Pinpoint the cell where the given text exists, returning its [X, Y] midpoint coordinate. 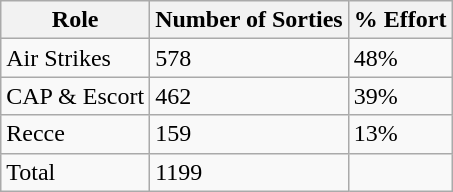
Recce [76, 134]
1199 [250, 172]
CAP & Escort [76, 96]
% Effort [400, 20]
Air Strikes [76, 58]
Number of Sorties [250, 20]
39% [400, 96]
Role [76, 20]
Total [76, 172]
48% [400, 58]
13% [400, 134]
159 [250, 134]
462 [250, 96]
578 [250, 58]
